Pinpoint the cell where the given text exists, returning its (X, Y) midpoint coordinate. 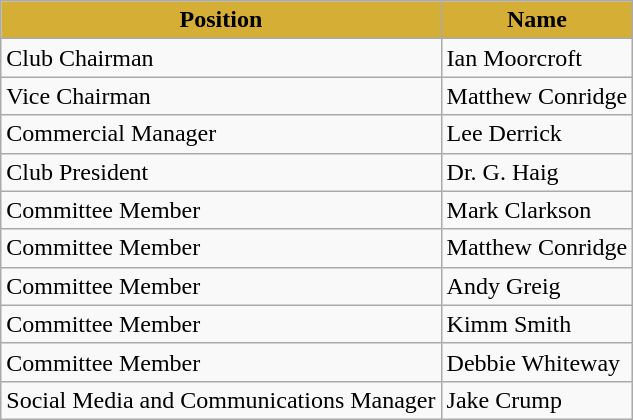
Name (537, 20)
Commercial Manager (221, 134)
Dr. G. Haig (537, 172)
Jake Crump (537, 400)
Mark Clarkson (537, 210)
Vice Chairman (221, 96)
Social Media and Communications Manager (221, 400)
Andy Greig (537, 286)
Club President (221, 172)
Debbie Whiteway (537, 362)
Lee Derrick (537, 134)
Club Chairman (221, 58)
Position (221, 20)
Ian Moorcroft (537, 58)
Kimm Smith (537, 324)
